Output the (X, Y) coordinate of the center of the cell containing the given text.  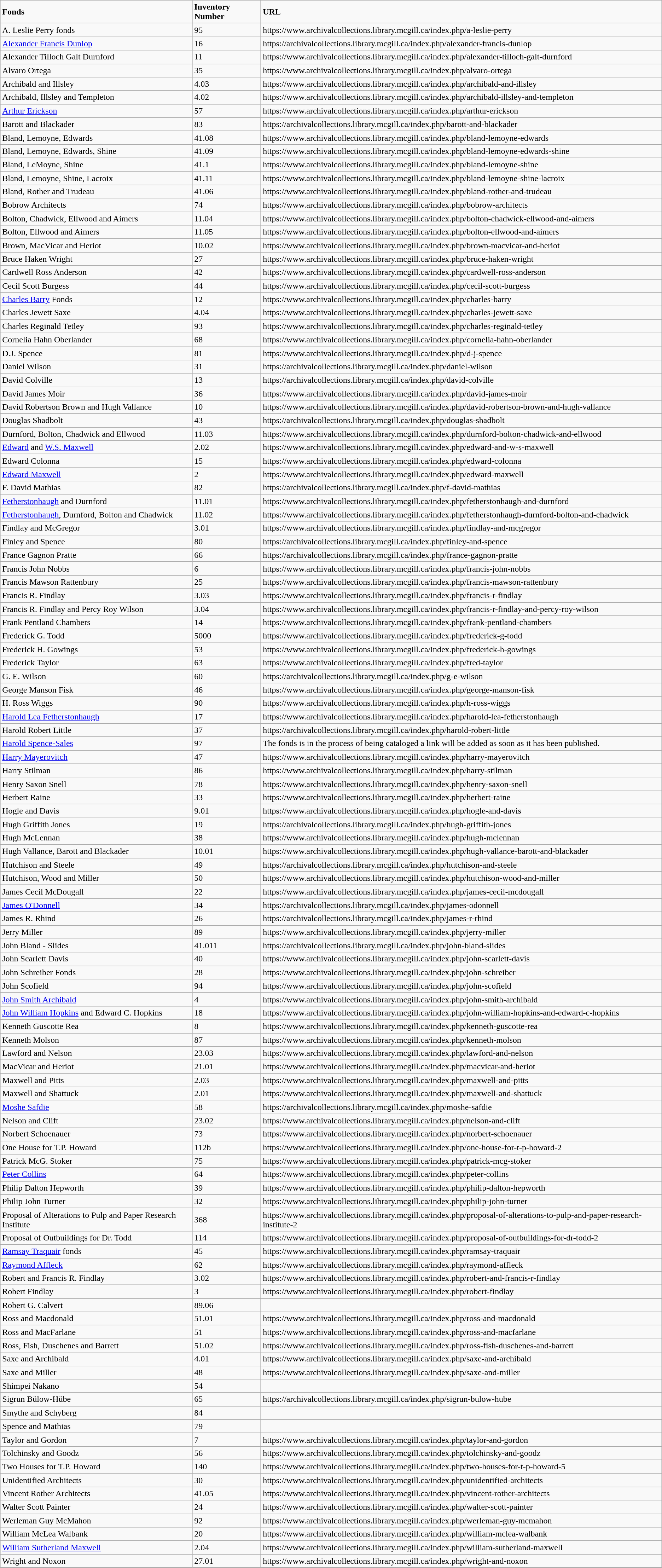
44 (227, 286)
https://www.archivalcollections.library.mcgill.ca/index.php/harry-mayerovitch (461, 757)
https://www.archivalcollections.library.mcgill.ca/index.php/john-scofield (461, 986)
G. E. Wilson (96, 676)
Francis R. Findlay and Percy Roy Wilson (96, 609)
4.03 (227, 84)
3.04 (227, 609)
97 (227, 744)
https://www.archivalcollections.library.mcgill.ca/index.php/david-james-moir (461, 394)
28 (227, 972)
David James Moir (96, 394)
https://www.archivalcollections.library.mcgill.ca/index.php/unidentified-architects (461, 1480)
Proposal of Outbuildings for Dr. Todd (96, 1238)
47 (227, 757)
https://archivalcollections.library.mcgill.ca/index.php/david-colville (461, 380)
Frederick G. Todd (96, 636)
57 (227, 111)
https://archivalcollections.library.mcgill.ca/index.php/sigrun-bulow-hube (461, 1399)
56 (227, 1453)
James R. Rhind (96, 919)
John Scofield (96, 986)
https://archivalcollections.library.mcgill.ca/index.php/france-gagnon-pratte (461, 555)
79 (227, 1426)
Daniel Wilson (96, 366)
https://www.archivalcollections.library.mcgill.ca/index.php/fred-taylor (461, 663)
26 (227, 919)
https://www.archivalcollections.library.mcgill.ca/index.php/one-house-for-t-p-howard-2 (461, 1147)
27.01 (227, 1561)
https://www.archivalcollections.library.mcgill.ca/index.php/lawford-and-nelson (461, 1053)
87 (227, 1040)
114 (227, 1238)
Harold Lea Fetherstonhaugh (96, 717)
https://archivalcollections.library.mcgill.ca/index.php/douglas-shadbolt (461, 421)
Cecil Scott Burgess (96, 286)
Frederick Taylor (96, 663)
https://www.archivalcollections.library.mcgill.ca/index.php/werleman-guy-mcmahon (461, 1521)
https://www.archivalcollections.library.mcgill.ca/index.php/harry-stilman (461, 770)
51.02 (227, 1346)
Archibald, Illsley and Templeton (96, 97)
41.11 (227, 178)
33 (227, 797)
https://www.archivalcollections.library.mcgill.ca/index.php/ross-and-macdonald (461, 1319)
https://archivalcollections.library.mcgill.ca/index.php/james-r-rhind (461, 919)
One House for T.P. Howard (96, 1147)
Edward Maxwell (96, 474)
https://www.archivalcollections.library.mcgill.ca/index.php/francis-john-nobbs (461, 568)
https://www.archivalcollections.library.mcgill.ca/index.php/henry-saxon-snell (461, 784)
11.04 (227, 219)
66 (227, 555)
https://www.archivalcollections.library.mcgill.ca/index.php/john-william-hopkins-and-edward-c-hopkins (461, 1013)
https://www.archivalcollections.library.mcgill.ca/index.php/taylor-and-gordon (461, 1440)
Archibald and Illsley (96, 84)
3.03 (227, 595)
https://www.archivalcollections.library.mcgill.ca/index.php/arthur-erickson (461, 111)
https://www.archivalcollections.library.mcgill.ca/index.php/fetherstonhaugh-and-durnford (461, 501)
https://archivalcollections.library.mcgill.ca/index.php/hutchison-and-steele (461, 865)
https://www.archivalcollections.library.mcgill.ca/index.php/patrick-mcg-stoker (461, 1161)
https://www.archivalcollections.library.mcgill.ca/index.php/bland-lemoyne-shine (461, 164)
16 (227, 44)
https://www.archivalcollections.library.mcgill.ca/index.php/alexander-tilloch-galt-durnford (461, 57)
https://www.archivalcollections.library.mcgill.ca/index.php/william-sutherland-maxwell (461, 1547)
https://www.archivalcollections.library.mcgill.ca/index.php/nelson-and-clift (461, 1121)
https://www.archivalcollections.library.mcgill.ca/index.php/hogle-and-davis (461, 811)
https://www.archivalcollections.library.mcgill.ca/index.php/wright-and-noxon (461, 1561)
38 (227, 838)
9.01 (227, 811)
John Bland - Slides (96, 945)
https://www.archivalcollections.library.mcgill.ca/index.php/vincent-rother-architects (461, 1494)
https://www.archivalcollections.library.mcgill.ca/index.php/francis-r-findlay-and-percy-roy-wilson (461, 609)
Bland, Lemoyne, Edwards (96, 138)
Bobrow Architects (96, 205)
https://www.archivalcollections.library.mcgill.ca/index.php/james-cecil-mcdougall (461, 892)
22 (227, 892)
35 (227, 70)
Ross and MacFarlane (96, 1332)
51 (227, 1332)
Bland, Rother and Trudeau (96, 192)
https://www.archivalcollections.library.mcgill.ca/index.php/charles-barry (461, 299)
Fonds (96, 12)
John Scarlett Davis (96, 959)
Taylor and Gordon (96, 1440)
32 (227, 1201)
https://www.archivalcollections.library.mcgill.ca/index.php/bland-rother-and-trudeau (461, 192)
https://www.archivalcollections.library.mcgill.ca/index.php/edward-maxwell (461, 474)
D.J. Spence (96, 353)
Henry Saxon Snell (96, 784)
89.06 (227, 1305)
24 (227, 1507)
2 (227, 474)
https://www.archivalcollections.library.mcgill.ca/index.php/frank-pentland-chambers (461, 623)
94 (227, 986)
https://www.archivalcollections.library.mcgill.ca/index.php/bobrow-architects (461, 205)
112b (227, 1147)
https://www.archivalcollections.library.mcgill.ca/index.php/ramsay-traquair (461, 1251)
Harold Robert Little (96, 730)
20 (227, 1534)
41.09 (227, 151)
Saxe and Miller (96, 1372)
46 (227, 690)
3 (227, 1292)
H. Ross Wiggs (96, 703)
75 (227, 1161)
https://www.archivalcollections.library.mcgill.ca/index.php/durnford-bolton-chadwick-and-ellwood (461, 434)
80 (227, 542)
https://www.archivalcollections.library.mcgill.ca/index.php/macvicar-and-heriot (461, 1067)
https://www.archivalcollections.library.mcgill.ca/index.php/cecil-scott-burgess (461, 286)
https://www.archivalcollections.library.mcgill.ca/index.php/robert-and-francis-r-findlay (461, 1278)
F. David Mathias (96, 488)
https://www.archivalcollections.library.mcgill.ca/index.php/kenneth-molson (461, 1040)
Patrick McG. Stoker (96, 1161)
83 (227, 124)
John Schreiber Fonds (96, 972)
2.02 (227, 447)
https://archivalcollections.library.mcgill.ca/index.php/alexander-francis-dunlop (461, 44)
https://www.archivalcollections.library.mcgill.ca/index.php/d-j-spence (461, 353)
https://archivalcollections.library.mcgill.ca/index.php/harold-robert-little (461, 730)
60 (227, 676)
https://www.archivalcollections.library.mcgill.ca/index.php/bruce-haken-wright (461, 259)
A. Leslie Perry fonds (96, 30)
10.01 (227, 851)
Bland, LeMoyne, Shine (96, 164)
https://www.archivalcollections.library.mcgill.ca/index.php/peter-collins (461, 1174)
13 (227, 380)
https://www.archivalcollections.library.mcgill.ca/index.php/saxe-and-archibald (461, 1359)
84 (227, 1413)
Finley and Spence (96, 542)
51.01 (227, 1319)
https://www.archivalcollections.library.mcgill.ca/index.php/frederick-h-gowings (461, 649)
65 (227, 1399)
64 (227, 1174)
Charles Jewett Saxe (96, 313)
89 (227, 932)
https://www.archivalcollections.library.mcgill.ca/index.php/george-manson-fisk (461, 690)
5000 (227, 636)
Hogle and Davis (96, 811)
Werleman Guy McMahon (96, 1521)
3.01 (227, 528)
11.05 (227, 232)
https://www.archivalcollections.library.mcgill.ca/index.php/cardwell-ross-anderson (461, 272)
https://www.archivalcollections.library.mcgill.ca/index.php/edward-and-w-s-maxwell (461, 447)
11.01 (227, 501)
73 (227, 1134)
Harold Spence-Sales (96, 744)
Ross, Fish, Duschenes and Barrett (96, 1346)
https://www.archivalcollections.library.mcgill.ca/index.php/charles-reginald-tetley (461, 326)
Maxwell and Shattuck (96, 1094)
Fetherstonhaugh and Durnford (96, 501)
https://www.archivalcollections.library.mcgill.ca/index.php/hutchison-wood-and-miller (461, 878)
https://archivalcollections.library.mcgill.ca/index.php/john-bland-slides (461, 945)
Arthur Erickson (96, 111)
Sigrun Bülow-Hübe (96, 1399)
Harry Stilman (96, 770)
https://www.archivalcollections.library.mcgill.ca/index.php/maxwell-and-shattuck (461, 1094)
8 (227, 1026)
10 (227, 407)
Proposal of Alterations to Pulp and Paper Research Institute (96, 1220)
74 (227, 205)
Maxwell and Pitts (96, 1080)
93 (227, 326)
62 (227, 1265)
https://www.archivalcollections.library.mcgill.ca/index.php/raymond-affleck (461, 1265)
https://www.archivalcollections.library.mcgill.ca/index.php/philip-john-turner (461, 1201)
https://www.archivalcollections.library.mcgill.ca/index.php/hugh-vallance-barott-and-blackader (461, 851)
https://www.archivalcollections.library.mcgill.ca/index.php/herbert-raine (461, 797)
Bolton, Chadwick, Ellwood and Aimers (96, 219)
Bolton, Ellwood and Aimers (96, 232)
James Cecil McDougall (96, 892)
368 (227, 1220)
https://www.archivalcollections.library.mcgill.ca/index.php/maxwell-and-pitts (461, 1080)
49 (227, 865)
Cardwell Ross Anderson (96, 272)
Ross and Macdonald (96, 1319)
39 (227, 1188)
https://www.archivalcollections.library.mcgill.ca/index.php/jerry-miller (461, 932)
William McLea Walbank (96, 1534)
https://www.archivalcollections.library.mcgill.ca/index.php/william-mclea-walbank (461, 1534)
https://www.archivalcollections.library.mcgill.ca/index.php/two-houses-for-t-p-howard-5 (461, 1466)
Kenneth Guscotte Rea (96, 1026)
https://www.archivalcollections.library.mcgill.ca/index.php/john-scarlett-davis (461, 959)
95 (227, 30)
41.1 (227, 164)
63 (227, 663)
Frank Pentland Chambers (96, 623)
https://archivalcollections.library.mcgill.ca/index.php/finley-and-spence (461, 542)
4.01 (227, 1359)
Inventory Number (227, 12)
Hutchison and Steele (96, 865)
48 (227, 1372)
23.02 (227, 1121)
4.04 (227, 313)
https://www.archivalcollections.library.mcgill.ca/index.php/harold-lea-fetherstonhaugh (461, 717)
45 (227, 1251)
Fetherstonhaugh, Durnford, Bolton and Chadwick (96, 515)
https://www.archivalcollections.library.mcgill.ca/index.php/francis-mawson-rattenbury (461, 582)
https://www.archivalcollections.library.mcgill.ca/index.php/bolton-chadwick-ellwood-and-aimers (461, 219)
11.03 (227, 434)
Bruce Haken Wright (96, 259)
Ramsay Traquair fonds (96, 1251)
John Smith Archibald (96, 999)
3.02 (227, 1278)
https://www.archivalcollections.library.mcgill.ca/index.php/philip-dalton-hepworth (461, 1188)
Two Houses for T.P. Howard (96, 1466)
Smythe and Schyberg (96, 1413)
37 (227, 730)
Lawford and Nelson (96, 1053)
https://archivalcollections.library.mcgill.ca/index.php/moshe-safdie (461, 1107)
https://archivalcollections.library.mcgill.ca/index.php/g-e-wilson (461, 676)
https://www.archivalcollections.library.mcgill.ca/index.php/bland-lemoyne-shine-lacroix (461, 178)
URL (461, 12)
France Gagnon Pratte (96, 555)
https://www.archivalcollections.library.mcgill.ca/index.php/cornelia-hahn-oberlander (461, 340)
Jerry Miller (96, 932)
Bland, Lemoyne, Edwards, Shine (96, 151)
6 (227, 568)
14 (227, 623)
81 (227, 353)
Tolchinsky and Goodz (96, 1453)
https://www.archivalcollections.library.mcgill.ca/index.php/ross-fish-duschenes-and-barrett (461, 1346)
Alexander Tilloch Galt Durnford (96, 57)
Edward Colonna (96, 461)
Charles Reginald Tetley (96, 326)
11 (227, 57)
https://archivalcollections.library.mcgill.ca/index.php/hugh-griffith-jones (461, 824)
23.03 (227, 1053)
Edward and W.S. Maxwell (96, 447)
41.05 (227, 1494)
Harry Mayerovitch (96, 757)
Philip John Turner (96, 1201)
Hutchison, Wood and Miller (96, 878)
Brown, MacVicar and Heriot (96, 245)
https://archivalcollections.library.mcgill.ca/index.php/daniel-wilson (461, 366)
Charles Barry Fonds (96, 299)
https://www.archivalcollections.library.mcgill.ca/index.php/hugh-mclennan (461, 838)
Robert Findlay (96, 1292)
https://www.archivalcollections.library.mcgill.ca/index.php/archibald-illsley-and-templeton (461, 97)
36 (227, 394)
140 (227, 1466)
4.02 (227, 97)
Norbert Schoenauer (96, 1134)
Nelson and Clift (96, 1121)
https://www.archivalcollections.library.mcgill.ca/index.php/edward-colonna (461, 461)
Vincent Rother Architects (96, 1494)
10.02 (227, 245)
https://archivalcollections.library.mcgill.ca/index.php/f-david-mathias (461, 488)
Bland, Lemoyne, Shine, Lacroix (96, 178)
Alexander Francis Dunlop (96, 44)
15 (227, 461)
https://www.archivalcollections.library.mcgill.ca/index.php/robert-findlay (461, 1292)
https://www.archivalcollections.library.mcgill.ca/index.php/norbert-schoenauer (461, 1134)
David Colville (96, 380)
Findlay and McGregor (96, 528)
58 (227, 1107)
https://www.archivalcollections.library.mcgill.ca/index.php/proposal-of-outbuildings-for-dr-todd-2 (461, 1238)
https://www.archivalcollections.library.mcgill.ca/index.php/charles-jewett-saxe (461, 313)
https://www.archivalcollections.library.mcgill.ca/index.php/tolchinsky-and-goodz (461, 1453)
86 (227, 770)
82 (227, 488)
George Manson Fisk (96, 690)
2.03 (227, 1080)
53 (227, 649)
https://www.archivalcollections.library.mcgill.ca/index.php/findlay-and-mcgregor (461, 528)
Frederick H. Gowings (96, 649)
Kenneth Molson (96, 1040)
David Robertson Brown and Hugh Vallance (96, 407)
40 (227, 959)
https://www.archivalcollections.library.mcgill.ca/index.php/walter-scott-painter (461, 1507)
https://www.archivalcollections.library.mcgill.ca/index.php/bland-lemoyne-edwards-shine (461, 151)
11.02 (227, 515)
https://archivalcollections.library.mcgill.ca/index.php/james-odonnell (461, 905)
Hugh Griffith Jones (96, 824)
54 (227, 1386)
John William Hopkins and Edward C. Hopkins (96, 1013)
https://www.archivalcollections.library.mcgill.ca/index.php/frederick-g-todd (461, 636)
https://www.archivalcollections.library.mcgill.ca/index.php/john-smith-archibald (461, 999)
43 (227, 421)
41.011 (227, 945)
30 (227, 1480)
https://www.archivalcollections.library.mcgill.ca/index.php/proposal-of-alterations-to-pulp-and-paper-research-institute-2 (461, 1220)
Douglas Shadbolt (96, 421)
4 (227, 999)
Saxe and Archibald (96, 1359)
Spence and Mathias (96, 1426)
Robert and Francis R. Findlay (96, 1278)
https://www.archivalcollections.library.mcgill.ca/index.php/fetherstonhaugh-durnford-bolton-and-chadwick (461, 515)
https://www.archivalcollections.library.mcgill.ca/index.php/bland-lemoyne-edwards (461, 138)
12 (227, 299)
92 (227, 1521)
Hugh McLennan (96, 838)
17 (227, 717)
25 (227, 582)
https://www.archivalcollections.library.mcgill.ca/index.php/archibald-and-illsley (461, 84)
https://www.archivalcollections.library.mcgill.ca/index.php/ross-and-macfarlane (461, 1332)
The fonds is in the process of being cataloged a link will be added as soon as it has been published. (461, 744)
7 (227, 1440)
Francis R. Findlay (96, 595)
19 (227, 824)
41.06 (227, 192)
Raymond Affleck (96, 1265)
68 (227, 340)
https://www.archivalcollections.library.mcgill.ca/index.php/alvaro-ortega (461, 70)
https://www.archivalcollections.library.mcgill.ca/index.php/h-ross-wiggs (461, 703)
Herbert Raine (96, 797)
https://www.archivalcollections.library.mcgill.ca/index.php/bolton-ellwood-and-aimers (461, 232)
Durnford, Bolton, Chadwick and Ellwood (96, 434)
MacVicar and Heriot (96, 1067)
https://www.archivalcollections.library.mcgill.ca/index.php/kenneth-guscotte-rea (461, 1026)
https://www.archivalcollections.library.mcgill.ca/index.php/john-schreiber (461, 972)
Philip Dalton Hepworth (96, 1188)
2.01 (227, 1094)
78 (227, 784)
https://www.archivalcollections.library.mcgill.ca/index.php/brown-macvicar-and-heriot (461, 245)
https://www.archivalcollections.library.mcgill.ca/index.php/a-leslie-perry (461, 30)
41.08 (227, 138)
2.04 (227, 1547)
Cornelia Hahn Oberlander (96, 340)
Wright and Noxon (96, 1561)
Walter Scott Painter (96, 1507)
Shimpei Nakano (96, 1386)
Barott and Blackader (96, 124)
Robert G. Calvert (96, 1305)
Francis John Nobbs (96, 568)
21.01 (227, 1067)
Alvaro Ortega (96, 70)
Peter Collins (96, 1174)
Francis Mawson Rattenbury (96, 582)
Unidentified Architects (96, 1480)
Moshe Safdie (96, 1107)
27 (227, 259)
42 (227, 272)
31 (227, 366)
https://www.archivalcollections.library.mcgill.ca/index.php/david-robertson-brown-and-hugh-vallance (461, 407)
50 (227, 878)
James O'Donnell (96, 905)
18 (227, 1013)
https://www.archivalcollections.library.mcgill.ca/index.php/francis-r-findlay (461, 595)
https://archivalcollections.library.mcgill.ca/index.php/barott-and-blackader (461, 124)
90 (227, 703)
https://www.archivalcollections.library.mcgill.ca/index.php/saxe-and-miller (461, 1372)
34 (227, 905)
William Sutherland Maxwell (96, 1547)
Hugh Vallance, Barott and Blackader (96, 851)
